Find where the given text appears and provide that cell's center as (X, Y) coordinate. 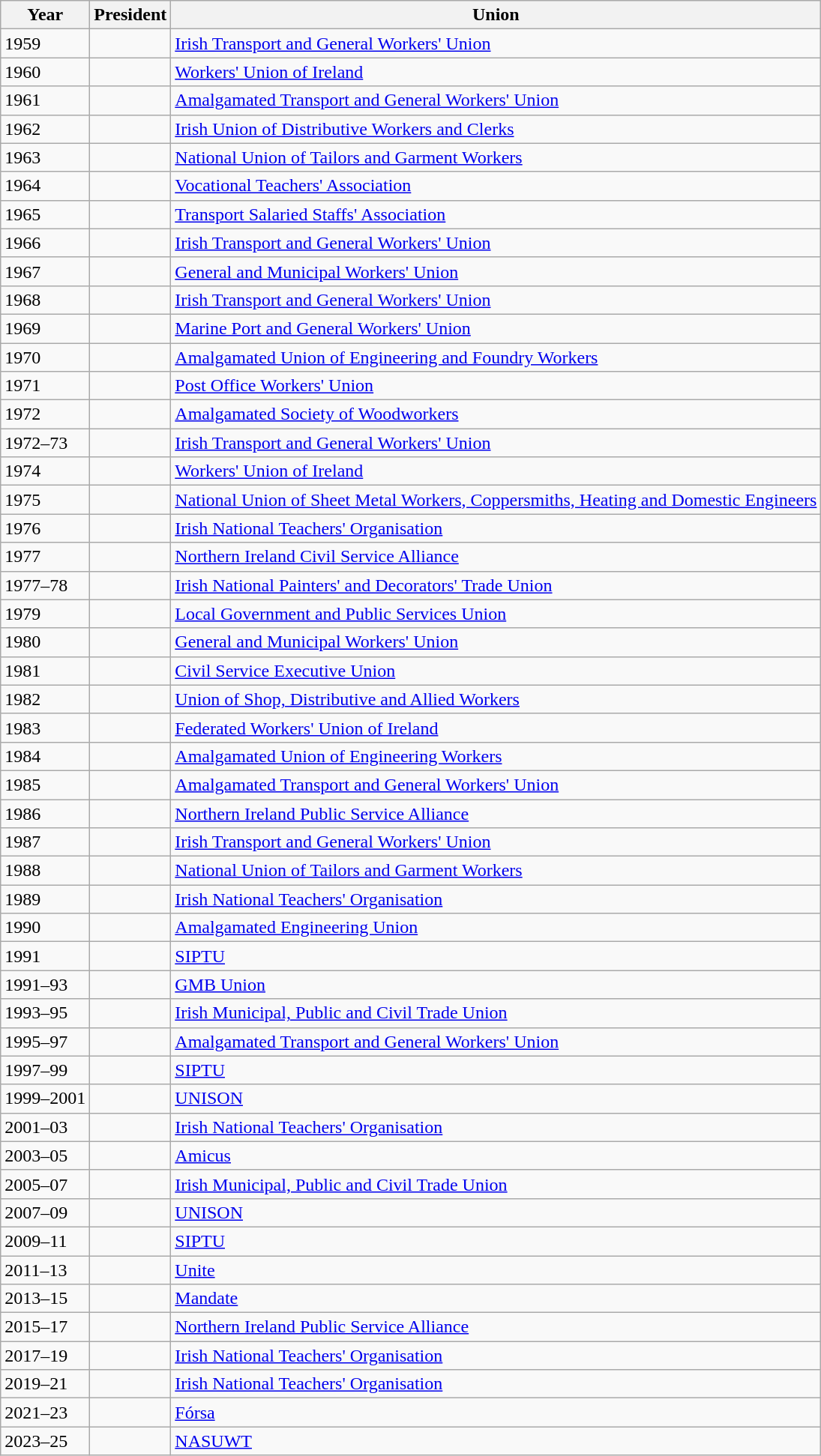
2001–03 (45, 1127)
2009–11 (45, 1241)
1967 (45, 271)
1964 (45, 186)
Vocational Teachers' Association (496, 186)
Local Government and Public Services Union (496, 614)
Amalgamated Union of Engineering Workers (496, 756)
1970 (45, 357)
1993–95 (45, 1013)
1979 (45, 614)
1972–73 (45, 443)
Irish Union of Distributive Workers and Clerks (496, 129)
Union (496, 15)
Unite (496, 1270)
1961 (45, 100)
1995–97 (45, 1042)
1968 (45, 300)
1960 (45, 72)
Marine Port and General Workers' Union (496, 328)
Federated Workers' Union of Ireland (496, 728)
1980 (45, 642)
1986 (45, 813)
2005–07 (45, 1184)
2011–13 (45, 1270)
1976 (45, 528)
1977–78 (45, 585)
1966 (45, 243)
Mandate (496, 1299)
National Union of Sheet Metal Workers, Coppersmiths, Heating and Domestic Engineers (496, 500)
NASUWT (496, 1441)
1959 (45, 43)
1969 (45, 328)
1963 (45, 157)
2015–17 (45, 1327)
Transport Salaried Staffs' Association (496, 214)
1971 (45, 386)
Civil Service Executive Union (496, 671)
1962 (45, 129)
1987 (45, 842)
2013–15 (45, 1299)
1997–99 (45, 1070)
1974 (45, 471)
1965 (45, 214)
Northern Ireland Civil Service Alliance (496, 557)
GMB Union (496, 985)
1999–2001 (45, 1099)
1981 (45, 671)
Amalgamated Engineering Union (496, 928)
1984 (45, 756)
Fórsa (496, 1413)
2017–19 (45, 1356)
Union of Shop, Distributive and Allied Workers (496, 699)
2003–05 (45, 1156)
1985 (45, 785)
2007–09 (45, 1212)
2019–21 (45, 1384)
1972 (45, 414)
President (130, 15)
2021–23 (45, 1413)
1990 (45, 928)
Amalgamated Union of Engineering and Foundry Workers (496, 357)
Amicus (496, 1156)
1983 (45, 728)
1989 (45, 899)
1975 (45, 500)
Amalgamated Society of Woodworkers (496, 414)
Year (45, 15)
1988 (45, 871)
1991 (45, 956)
1982 (45, 699)
Post Office Workers' Union (496, 386)
2023–25 (45, 1441)
Irish National Painters' and Decorators' Trade Union (496, 585)
1991–93 (45, 985)
1977 (45, 557)
